From the cell containing the given text, extract its center point as (X, Y) coordinate. 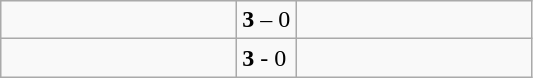
3 - 0 (266, 58)
3 – 0 (266, 20)
